Return [x, y] of the center of cell containing provided text 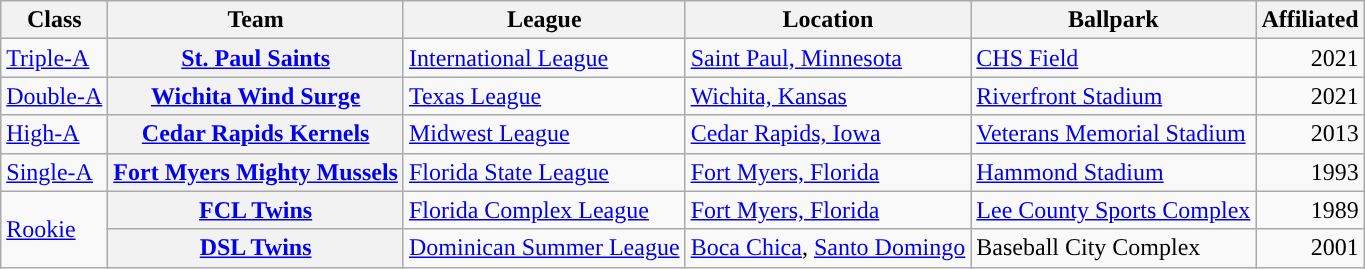
FCL Twins [256, 210]
Veterans Memorial Stadium [1114, 134]
High-A [54, 134]
Baseball City Complex [1114, 248]
Affiliated [1310, 20]
DSL Twins [256, 248]
Cedar Rapids, Iowa [828, 134]
1993 [1310, 172]
Team [256, 20]
Wichita Wind Surge [256, 96]
Double-A [54, 96]
Single-A [54, 172]
Cedar Rapids Kernels [256, 134]
Lee County Sports Complex [1114, 210]
International League [544, 58]
Rookie [54, 229]
1989 [1310, 210]
Class [54, 20]
Triple-A [54, 58]
Dominican Summer League [544, 248]
Riverfront Stadium [1114, 96]
2013 [1310, 134]
Saint Paul, Minnesota [828, 58]
CHS Field [1114, 58]
Texas League [544, 96]
Florida State League [544, 172]
Location [828, 20]
2001 [1310, 248]
Ballpark [1114, 20]
Boca Chica, Santo Domingo [828, 248]
Midwest League [544, 134]
Hammond Stadium [1114, 172]
Florida Complex League [544, 210]
St. Paul Saints [256, 58]
Fort Myers Mighty Mussels [256, 172]
Wichita, Kansas [828, 96]
League [544, 20]
